Extract the [x, y] coordinate from the center of the cell holding the provided text.  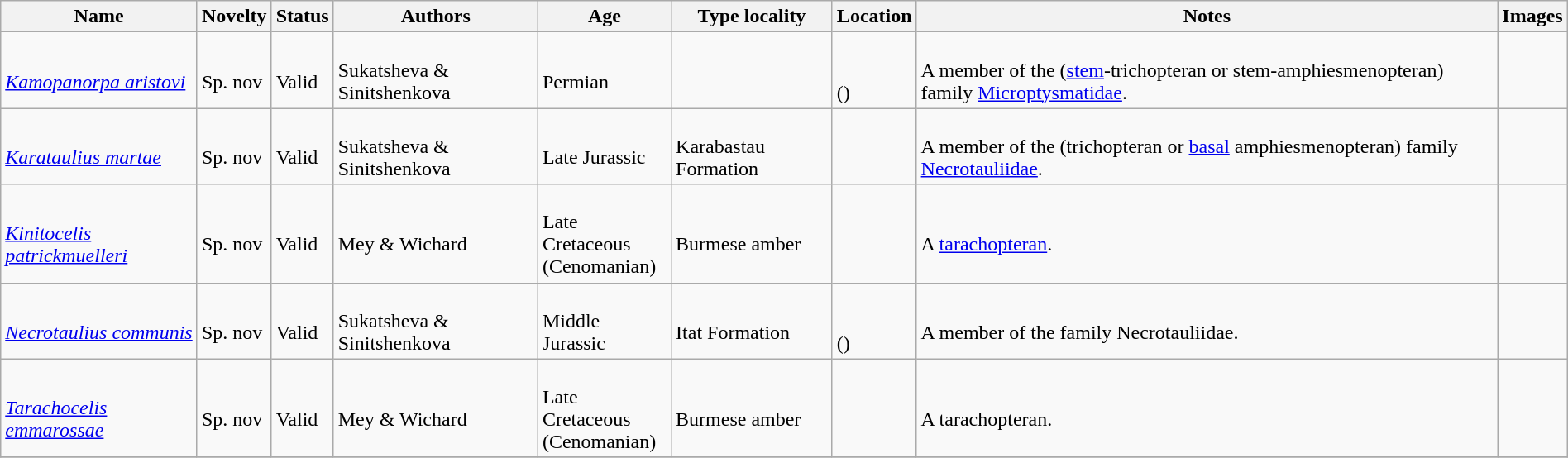
Type locality [753, 17]
Itat Formation [753, 321]
Notes [1207, 17]
Karataulius martae [99, 146]
Authors [435, 17]
A member of the (stem-trichopteran or stem-amphiesmenopteran) family Microptysmatidae. [1207, 70]
Images [1532, 17]
Karabastau Formation [753, 146]
Late Jurassic [604, 146]
Tarachocelis emmarossae [99, 408]
A member of the (trichopteran or basal amphiesmenopteran) family Necrotauliidae. [1207, 146]
Necrotaulius communis [99, 321]
Novelty [234, 17]
A member of the family Necrotauliidae. [1207, 321]
Name [99, 17]
Kamopanorpa aristovi [99, 70]
Kinitocelis patrickmuelleri [99, 233]
Permian [604, 70]
Middle Jurassic [604, 321]
Age [604, 17]
Status [303, 17]
Location [874, 17]
